Output the [X, Y] coordinate of the center of the cell containing the given text.  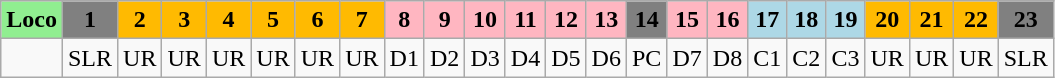
D5 [566, 58]
12 [566, 20]
D3 [485, 58]
D8 [727, 58]
22 [976, 20]
Loco [32, 20]
23 [1026, 20]
14 [646, 20]
9 [444, 20]
PC [646, 58]
D1 [404, 58]
D2 [444, 58]
D6 [606, 58]
16 [727, 20]
11 [525, 20]
17 [768, 20]
13 [606, 20]
1 [90, 20]
C1 [768, 58]
C3 [846, 58]
19 [846, 20]
21 [931, 20]
D7 [687, 58]
8 [404, 20]
20 [887, 20]
7 [362, 20]
10 [485, 20]
C2 [806, 58]
5 [273, 20]
18 [806, 20]
4 [228, 20]
6 [317, 20]
2 [140, 20]
15 [687, 20]
3 [184, 20]
D4 [525, 58]
